From the cell containing the given text, extract its center point as (x, y) coordinate. 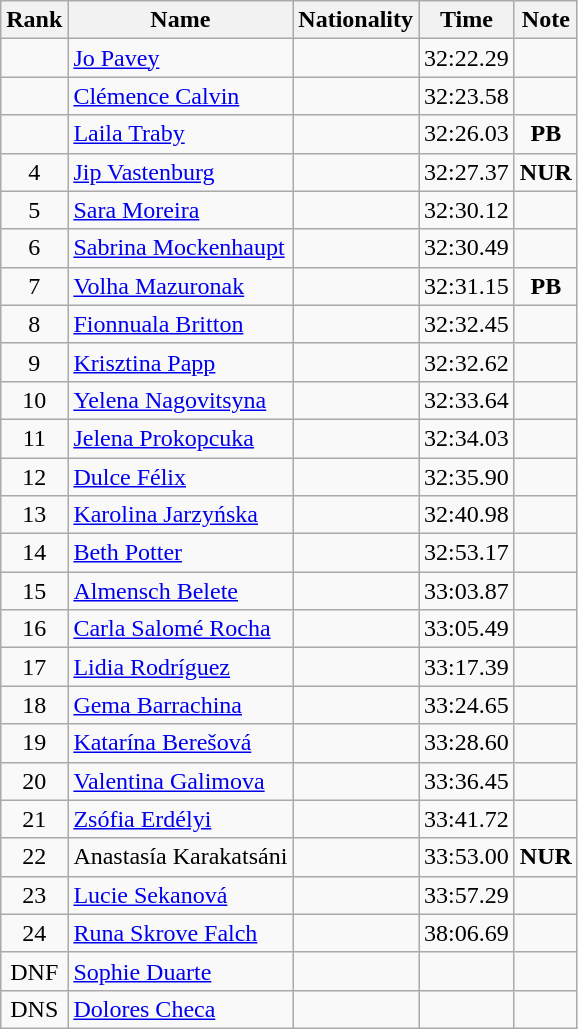
5 (34, 210)
Katarína Berešová (180, 743)
32:32.45 (467, 324)
32:34.03 (467, 438)
Clémence Calvin (180, 96)
Valentina Galimova (180, 781)
32:40.98 (467, 515)
Name (180, 20)
33:53.00 (467, 857)
14 (34, 553)
19 (34, 743)
32:32.62 (467, 362)
18 (34, 705)
4 (34, 172)
33:41.72 (467, 819)
DNS (34, 1009)
16 (34, 629)
8 (34, 324)
6 (34, 248)
32:35.90 (467, 477)
32:30.12 (467, 210)
38:06.69 (467, 933)
Yelena Nagovitsyna (180, 400)
13 (34, 515)
22 (34, 857)
Sabrina Mockenhaupt (180, 248)
Zsófia Erdélyi (180, 819)
11 (34, 438)
Lidia Rodríguez (180, 667)
32:30.49 (467, 248)
Jelena Prokopcuka (180, 438)
Dulce Félix (180, 477)
Sophie Duarte (180, 971)
32:27.37 (467, 172)
33:05.49 (467, 629)
15 (34, 591)
17 (34, 667)
7 (34, 286)
32:22.29 (467, 58)
Dolores Checa (180, 1009)
32:53.17 (467, 553)
Volha Mazuronak (180, 286)
33:17.39 (467, 667)
Krisztina Papp (180, 362)
9 (34, 362)
32:33.64 (467, 400)
32:31.15 (467, 286)
Karolina Jarzyńska (180, 515)
DNF (34, 971)
33:36.45 (467, 781)
Rank (34, 20)
Carla Salomé Rocha (180, 629)
Note (546, 20)
Fionnuala Britton (180, 324)
33:03.87 (467, 591)
33:24.65 (467, 705)
Anastasía Karakatsáni (180, 857)
Jip Vastenburg (180, 172)
10 (34, 400)
20 (34, 781)
23 (34, 895)
Time (467, 20)
Laila Traby (180, 134)
Jo Pavey (180, 58)
33:28.60 (467, 743)
32:26.03 (467, 134)
Beth Potter (180, 553)
33:57.29 (467, 895)
12 (34, 477)
Almensch Belete (180, 591)
Gema Barrachina (180, 705)
Lucie Sekanová (180, 895)
24 (34, 933)
Nationality (356, 20)
Runa Skrove Falch (180, 933)
32:23.58 (467, 96)
Sara Moreira (180, 210)
21 (34, 819)
